Identify which cell holds the provided text, then report its (X, Y) central coordinate. 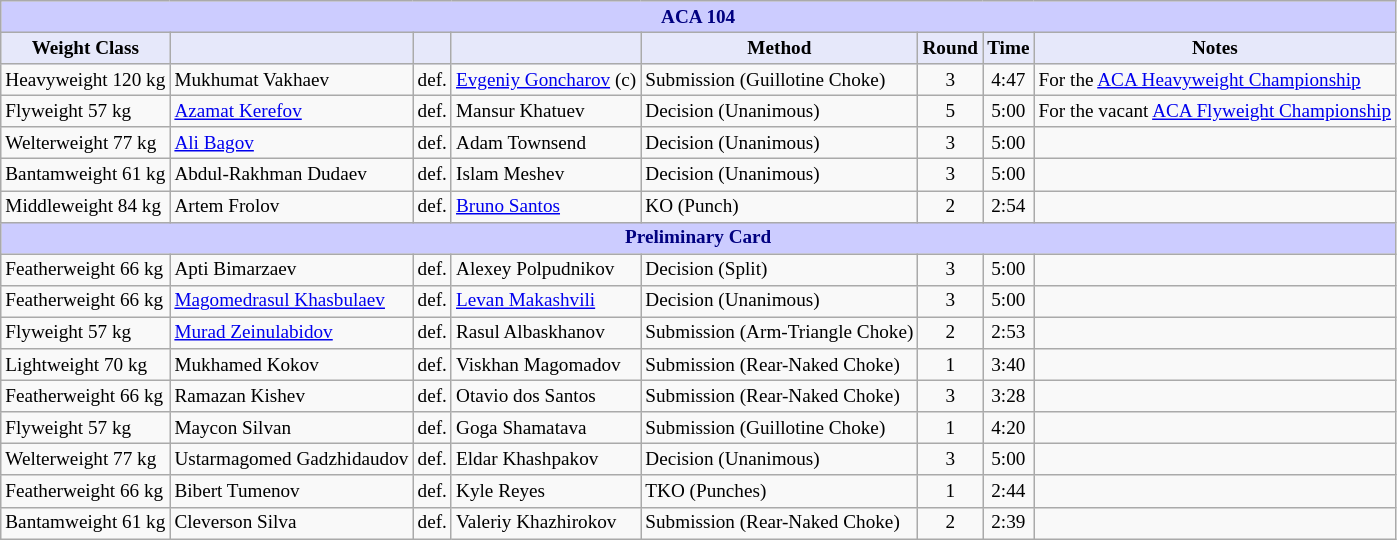
Eldar Khashpakov (546, 460)
Ustarmagomed Gadzhidaudov (292, 460)
Artem Frolov (292, 206)
2:39 (1008, 523)
ACA 104 (698, 17)
Method (780, 48)
4:47 (1008, 80)
Cleverson Silva (292, 523)
Murad Zeinulabidov (292, 333)
Time (1008, 48)
Azamat Kerefov (292, 111)
Ali Bagov (292, 143)
3:28 (1008, 396)
KO (Punch) (780, 206)
4:20 (1008, 428)
5 (950, 111)
Submission (Arm-Triangle Choke) (780, 333)
Decision (Split) (780, 270)
Kyle Reyes (546, 491)
Valeriy Khazhirokov (546, 523)
Weight Class (86, 48)
Viskhan Magomadov (546, 365)
Mansur Khatuev (546, 111)
Bibert Tumenov (292, 491)
Goga Shamatava (546, 428)
Preliminary Card (698, 238)
Lightweight 70 kg (86, 365)
Ramazan Kishev (292, 396)
Mukhamed Kokov (292, 365)
Mukhumat Vakhaev (292, 80)
Maycon Silvan (292, 428)
Bruno Santos (546, 206)
Otavio dos Santos (546, 396)
Round (950, 48)
Adam Townsend (546, 143)
Heavyweight 120 kg (86, 80)
Islam Meshev (546, 175)
TKO (Punches) (780, 491)
Apti Bimarzaev (292, 270)
Rasul Albaskhanov (546, 333)
2:54 (1008, 206)
Notes (1215, 48)
2:53 (1008, 333)
Middleweight 84 kg (86, 206)
Levan Makashvili (546, 301)
Abdul-Rakhman Dudaev (292, 175)
Evgeniy Goncharov (c) (546, 80)
Magomedrasul Khasbulaev (292, 301)
For the ACA Heavyweight Championship (1215, 80)
3:40 (1008, 365)
For the vacant ACA Flyweight Championship (1215, 111)
Alexey Polpudnikov (546, 270)
2:44 (1008, 491)
